Output the [x, y] coordinate of the center of the cell containing the given text.  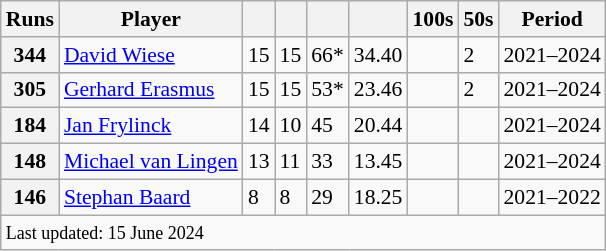
14 [259, 126]
34.40 [378, 55]
2021–2022 [552, 197]
66* [328, 55]
33 [328, 162]
Stephan Baard [151, 197]
148 [30, 162]
305 [30, 90]
Jan Frylinck [151, 126]
45 [328, 126]
11 [291, 162]
53* [328, 90]
146 [30, 197]
50s [478, 19]
18.25 [378, 197]
Player [151, 19]
23.46 [378, 90]
Last updated: 15 June 2024 [304, 233]
Runs [30, 19]
10 [291, 126]
100s [432, 19]
29 [328, 197]
184 [30, 126]
David Wiese [151, 55]
13.45 [378, 162]
344 [30, 55]
Period [552, 19]
20.44 [378, 126]
Gerhard Erasmus [151, 90]
Michael van Lingen [151, 162]
13 [259, 162]
